Locate the cell with the specified text and output its [X, Y] center coordinate. 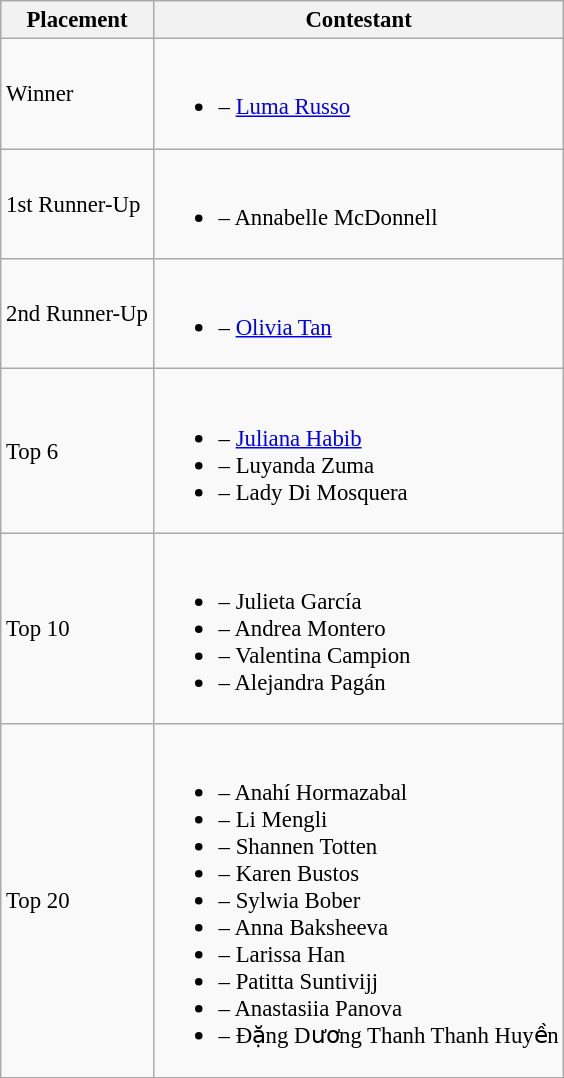
– Julieta García – Andrea Montero – Valentina Campion – Alejandra Pagán [358, 628]
2nd Runner-Up [78, 314]
Contestant [358, 20]
– Olivia Tan [358, 314]
Top 20 [78, 900]
1st Runner-Up [78, 204]
– Luma Russo [358, 94]
Winner [78, 94]
– Juliana Habib – Luyanda Zuma – Lady Di Mosquera [358, 451]
Top 6 [78, 451]
– Annabelle McDonnell [358, 204]
Placement [78, 20]
Top 10 [78, 628]
